Locate the cell with the specified text and output its [x, y] center coordinate. 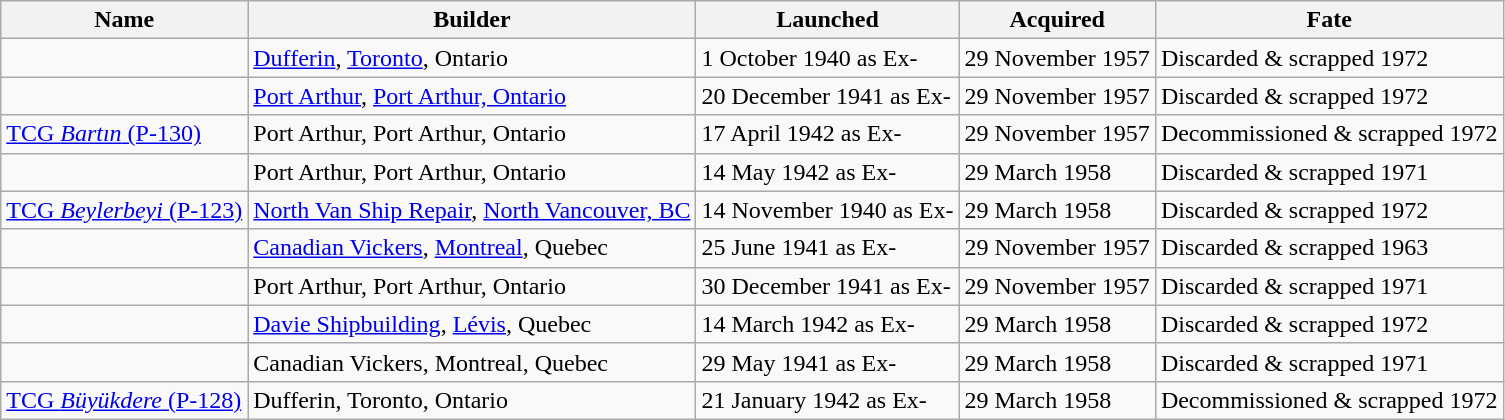
TCG Bartın (P-130) [124, 134]
Name [124, 20]
Davie Shipbuilding, Lévis, Quebec [472, 324]
TCG Beylerbeyi (P-123) [124, 210]
14 November 1940 as Ex- [828, 210]
1 October 1940 as Ex- [828, 58]
North Van Ship Repair, North Vancouver, BC [472, 210]
30 December 1941 as Ex- [828, 286]
Builder [472, 20]
Discarded & scrapped 1963 [1329, 248]
Acquired [1057, 20]
Launched [828, 20]
14 May 1942 as Ex- [828, 172]
29 May 1941 as Ex- [828, 362]
20 December 1941 as Ex- [828, 96]
17 April 1942 as Ex- [828, 134]
14 March 1942 as Ex- [828, 324]
21 January 1942 as Ex- [828, 400]
TCG Büyükdere (P-128) [124, 400]
Fate [1329, 20]
25 June 1941 as Ex- [828, 248]
